For the text-containing cell, return its midpoint in (X, Y) coordinate format. 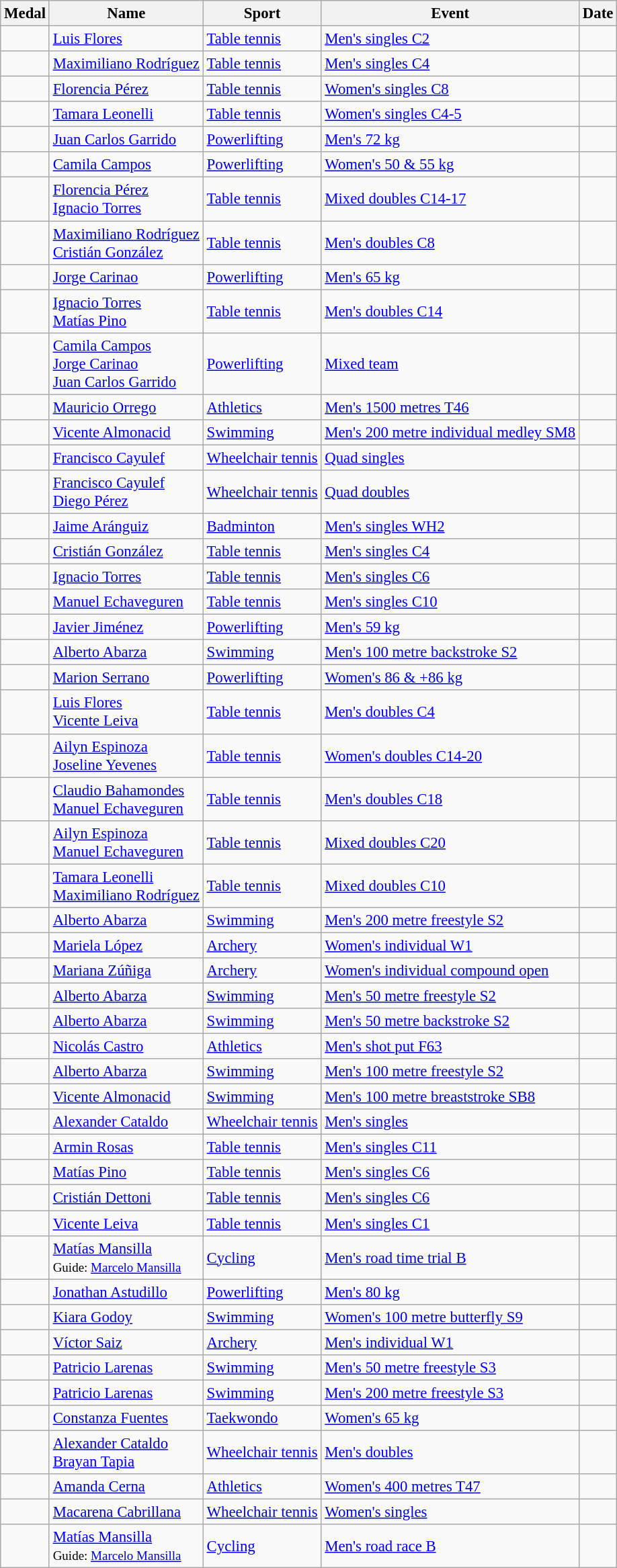
Men's 72 kg (450, 140)
Men's doubles C8 (450, 243)
Mixed team (450, 363)
Nicolás Castro (126, 1047)
Men's doubles C4 (450, 712)
Women's singles C4-5 (450, 114)
Mixed doubles C10 (450, 885)
Alexander CataldoBrayan Tapia (126, 1452)
Men's singles C2 (450, 39)
Women's individual compound open (450, 971)
Men's shot put F63 (450, 1047)
Men's 200 metre individual medley SM8 (450, 433)
Macarena Cabrillana (126, 1512)
Ignacio TorresMatías Pino (126, 312)
Jaime Aránguiz (126, 526)
Alexander Cataldo (126, 1122)
Cristián González (126, 552)
Women's 86 & +86 kg (450, 678)
Men's 80 kg (450, 1292)
Name (126, 13)
Men's individual W1 (450, 1342)
Mariela López (126, 945)
Women's 50 & 55 kg (450, 165)
Medal (26, 13)
Men's singles WH2 (450, 526)
Ailyn EspinozaManuel Echaveguren (126, 842)
Women's singles (450, 1512)
Women's individual W1 (450, 945)
Constanza Fuentes (126, 1418)
Men's 200 metre freestyle S2 (450, 920)
Jorge Carinao (126, 277)
Camila Campos (126, 165)
Francisco CayulefDiego Pérez (126, 492)
Francisco Cayulef (126, 458)
Men's doubles (450, 1452)
Men's singles C10 (450, 602)
Men's 50 metre freestyle S3 (450, 1368)
Men's 59 kg (450, 627)
Men's singles C1 (450, 1223)
Ignacio Torres (126, 577)
Mariana Zúñiga (126, 971)
Date (598, 13)
Men's 100 metre breaststroke SB8 (450, 1097)
Women's 65 kg (450, 1418)
Men's doubles C14 (450, 312)
Claudio BahamondesManuel Echaveguren (126, 799)
Taekwondo (262, 1418)
Florencia PérezIgnacio Torres (126, 199)
Luis Flores (126, 39)
Amanda Cerna (126, 1487)
Men's 65 kg (450, 277)
Men's 100 metre freestyle S2 (450, 1072)
Men's 50 metre backstroke S2 (450, 1021)
Men's 1500 metres T46 (450, 407)
Tamara Leonelli (126, 114)
Women's singles C8 (450, 89)
Armin Rosas (126, 1147)
Juan Carlos Garrido (126, 140)
Sport (262, 13)
Women's 100 metre butterfly S9 (450, 1317)
Mauricio Orrego (126, 407)
Maximiliano RodríguezCristián González (126, 243)
Women's 400 metres T47 (450, 1487)
Quad singles (450, 458)
Maximiliano Rodríguez (126, 64)
Men's 200 metre freestyle S3 (450, 1393)
Men's 100 metre backstroke S2 (450, 652)
Jonathan Astudillo (126, 1292)
Ailyn EspinozaJoseline Yevenes (126, 755)
Mixed doubles C14-17 (450, 199)
Manuel Echaveguren (126, 602)
Men's singles C11 (450, 1147)
Tamara LeonelliMaximiliano Rodríguez (126, 885)
Women's doubles C14-20 (450, 755)
Víctor Saiz (126, 1342)
Kiara Godoy (126, 1317)
Badminton (262, 526)
Luis FloresVicente Leiva (126, 712)
Event (450, 13)
Men's 50 metre freestyle S2 (450, 996)
Matías Pino (126, 1172)
Men's doubles C18 (450, 799)
Vicente Leiva (126, 1223)
Men's singles (450, 1122)
Men's road time trial B (450, 1258)
Quad doubles (450, 492)
Marion Serrano (126, 678)
Cristián Dettoni (126, 1198)
Men's road race B (450, 1547)
Mixed doubles C20 (450, 842)
Javier Jiménez (126, 627)
Camila CamposJorge CarinaoJuan Carlos Garrido (126, 363)
Florencia Pérez (126, 89)
